Output the (x, y) coordinate of the center of the cell containing the given text.  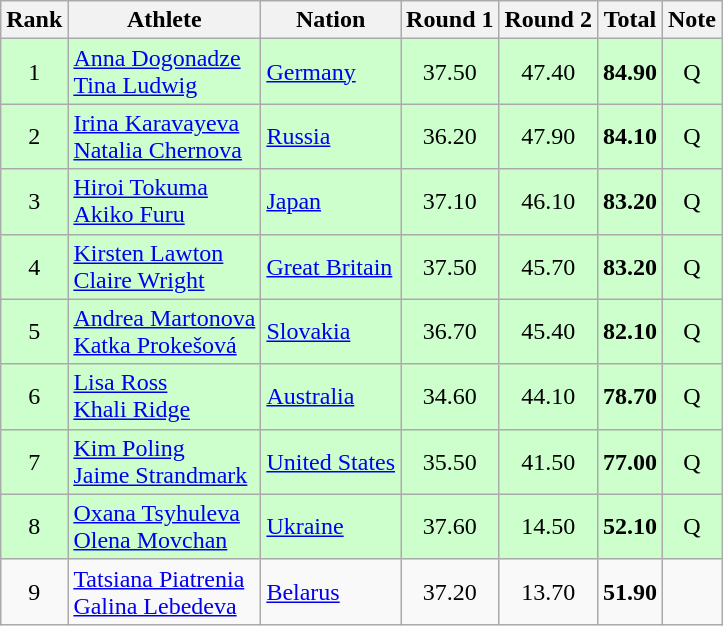
Kirsten LawtonClaire Wright (164, 266)
45.70 (548, 266)
37.20 (450, 592)
Belarus (331, 592)
51.90 (630, 592)
77.00 (630, 462)
Note (692, 20)
Round 1 (450, 20)
Andrea MartonovaKatka Prokešová (164, 332)
Irina KaravayevaNatalia Chernova (164, 136)
37.60 (450, 526)
84.10 (630, 136)
41.50 (548, 462)
Australia (331, 396)
Slovakia (331, 332)
34.60 (450, 396)
Anna DogonadzeTina Ludwig (164, 72)
Kim PolingJaime Strandmark (164, 462)
Rank (34, 20)
6 (34, 396)
44.10 (548, 396)
35.50 (450, 462)
1 (34, 72)
36.70 (450, 332)
Great Britain (331, 266)
13.70 (548, 592)
Nation (331, 20)
Tatsiana PiatreniaGalina Lebedeva (164, 592)
Lisa RossKhali Ridge (164, 396)
Russia (331, 136)
47.40 (548, 72)
Oxana TsyhulevaOlena Movchan (164, 526)
82.10 (630, 332)
7 (34, 462)
Hiroi TokumaAkiko Furu (164, 202)
84.90 (630, 72)
9 (34, 592)
5 (34, 332)
47.90 (548, 136)
4 (34, 266)
45.40 (548, 332)
14.50 (548, 526)
Round 2 (548, 20)
37.10 (450, 202)
78.70 (630, 396)
United States (331, 462)
Athlete (164, 20)
Japan (331, 202)
Ukraine (331, 526)
2 (34, 136)
8 (34, 526)
52.10 (630, 526)
3 (34, 202)
46.10 (548, 202)
Total (630, 20)
36.20 (450, 136)
Germany (331, 72)
